Return [X, Y] of the center of cell containing provided text 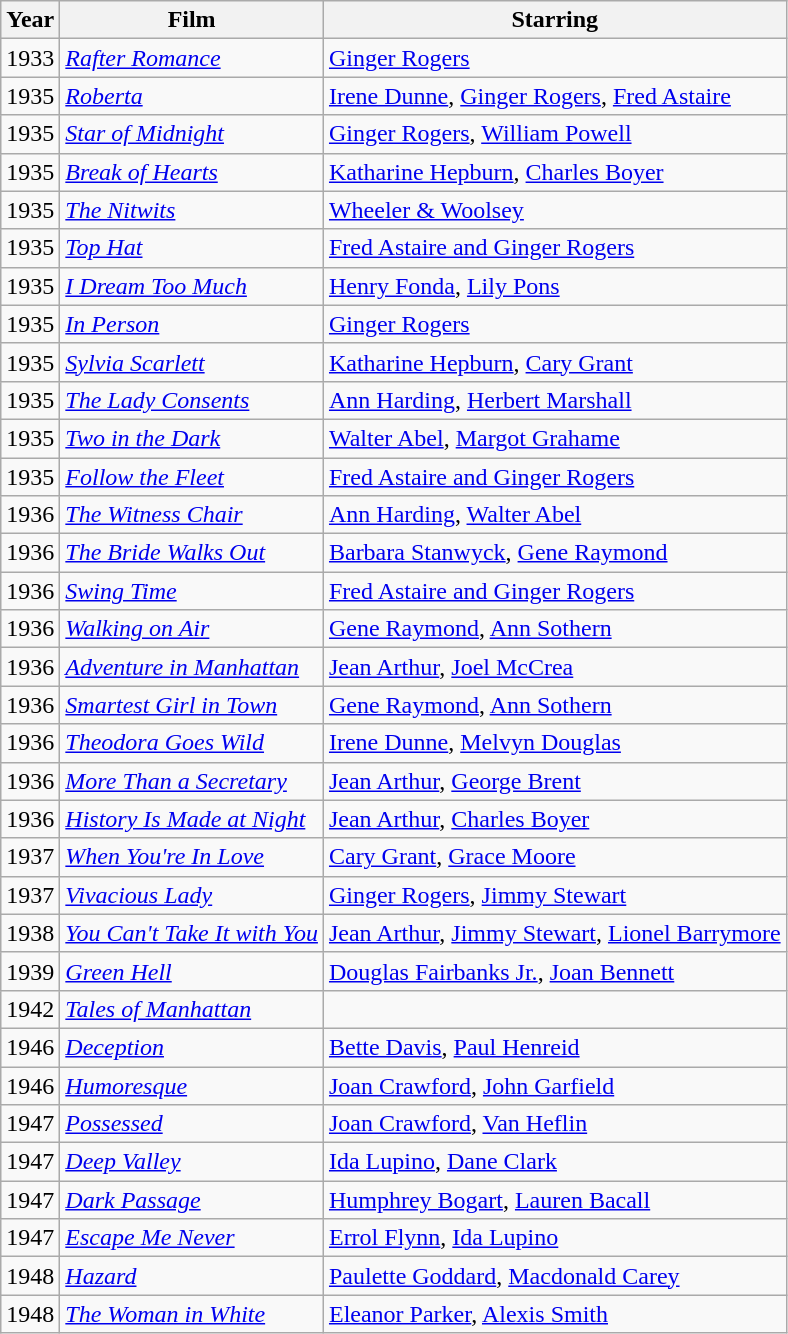
Smartest Girl in Town [192, 705]
Katharine Hepburn, Charles Boyer [554, 172]
Vivacious Lady [192, 895]
Swing Time [192, 591]
Escape Me Never [192, 1238]
Wheeler & Woolsey [554, 210]
Errol Flynn, Ida Lupino [554, 1238]
Irene Dunne, Melvyn Douglas [554, 743]
Joan Crawford, Van Heflin [554, 1124]
Ginger Rogers, Jimmy Stewart [554, 895]
When You're In Love [192, 857]
Star of Midnight [192, 134]
I Dream Too Much [192, 286]
The Woman in White [192, 1314]
1933 [30, 58]
The Nitwits [192, 210]
You Can't Take It with You [192, 933]
In Person [192, 324]
The Bride Walks Out [192, 553]
More Than a Secretary [192, 781]
Henry Fonda, Lily Pons [554, 286]
Green Hell [192, 971]
Bette Davis, Paul Henreid [554, 1047]
Deep Valley [192, 1162]
Adventure in Manhattan [192, 667]
Ginger Rogers, William Powell [554, 134]
Deception [192, 1047]
Possessed [192, 1124]
Dark Passage [192, 1200]
Hazard [192, 1276]
Walking on Air [192, 629]
Jean Arthur, Joel McCrea [554, 667]
Barbara Stanwyck, Gene Raymond [554, 553]
Irene Dunne, Ginger Rogers, Fred Astaire [554, 96]
Break of Hearts [192, 172]
Film [192, 20]
1938 [30, 933]
Eleanor Parker, Alexis Smith [554, 1314]
Joan Crawford, John Garfield [554, 1085]
Top Hat [192, 248]
Two in the Dark [192, 438]
Starring [554, 20]
Jean Arthur, Jimmy Stewart, Lionel Barrymore [554, 933]
Follow the Fleet [192, 477]
History Is Made at Night [192, 819]
Cary Grant, Grace Moore [554, 857]
The Witness Chair [192, 515]
1942 [30, 1009]
Walter Abel, Margot Grahame [554, 438]
Paulette Goddard, Macdonald Carey [554, 1276]
Humoresque [192, 1085]
Sylvia Scarlett [192, 362]
Katharine Hepburn, Cary Grant [554, 362]
Tales of Manhattan [192, 1009]
Year [30, 20]
Rafter Romance [192, 58]
Roberta [192, 96]
Jean Arthur, George Brent [554, 781]
The Lady Consents [192, 400]
Jean Arthur, Charles Boyer [554, 819]
Ann Harding, Walter Abel [554, 515]
Douglas Fairbanks Jr., Joan Bennett [554, 971]
1939 [30, 971]
Theodora Goes Wild [192, 743]
Ann Harding, Herbert Marshall [554, 400]
Ida Lupino, Dane Clark [554, 1162]
Humphrey Bogart, Lauren Bacall [554, 1200]
